Search for the cell housing the specified text and yield its (X, Y) center coordinate. 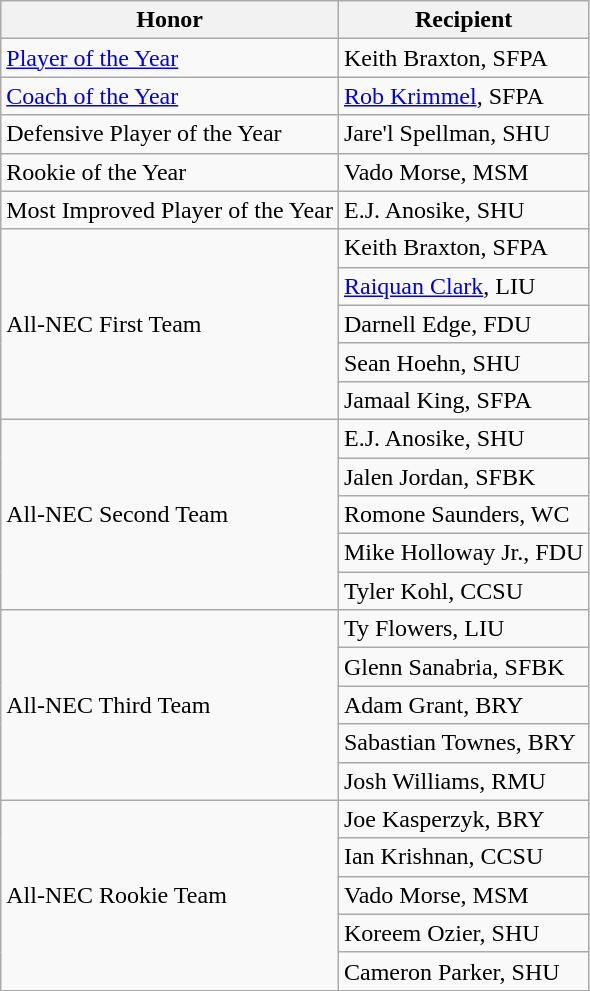
Sean Hoehn, SHU (463, 362)
Jare'l Spellman, SHU (463, 134)
Defensive Player of the Year (170, 134)
Rob Krimmel, SFPA (463, 96)
All-NEC Rookie Team (170, 895)
Adam Grant, BRY (463, 705)
Romone Saunders, WC (463, 515)
Honor (170, 20)
Recipient (463, 20)
Raiquan Clark, LIU (463, 286)
Josh Williams, RMU (463, 781)
Rookie of the Year (170, 172)
Tyler Kohl, CCSU (463, 591)
Ty Flowers, LIU (463, 629)
Mike Holloway Jr., FDU (463, 553)
Glenn Sanabria, SFBK (463, 667)
All-NEC Second Team (170, 514)
Most Improved Player of the Year (170, 210)
Joe Kasperzyk, BRY (463, 819)
Darnell Edge, FDU (463, 324)
All-NEC First Team (170, 324)
Cameron Parker, SHU (463, 971)
All-NEC Third Team (170, 705)
Player of the Year (170, 58)
Coach of the Year (170, 96)
Jamaal King, SFPA (463, 400)
Jalen Jordan, SFBK (463, 477)
Ian Krishnan, CCSU (463, 857)
Koreem Ozier, SHU (463, 933)
Sabastian Townes, BRY (463, 743)
